From the cell containing the given text, extract its center point as (X, Y) coordinate. 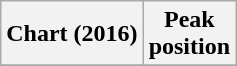
Chart (2016) (72, 34)
Peak position (189, 34)
